For the text-containing cell, return its midpoint in (X, Y) coordinate format. 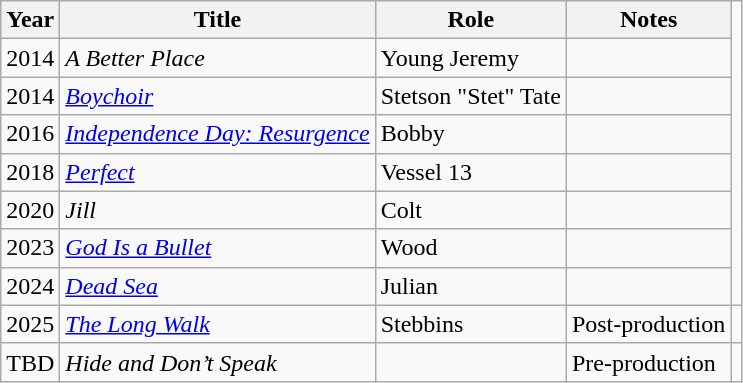
God Is a Bullet (218, 248)
Julian (470, 286)
2023 (30, 248)
Role (470, 20)
2025 (30, 324)
Bobby (470, 134)
TBD (30, 362)
Jill (218, 210)
Year (30, 20)
Wood (470, 248)
Dead Sea (218, 286)
Independence Day: Resurgence (218, 134)
2020 (30, 210)
Hide and Don’t Speak (218, 362)
Notes (648, 20)
2016 (30, 134)
Stebbins (470, 324)
Perfect (218, 172)
Vessel 13 (470, 172)
Boychoir (218, 96)
Stetson "Stet" Tate (470, 96)
The Long Walk (218, 324)
Title (218, 20)
2024 (30, 286)
Young Jeremy (470, 58)
2018 (30, 172)
Pre-production (648, 362)
Colt (470, 210)
Post-production (648, 324)
A Better Place (218, 58)
